Detect which cell encompasses the target text, then output its [X, Y] center coordinate. 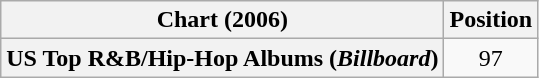
Chart (2006) [222, 20]
97 [491, 58]
Position [491, 20]
US Top R&B/Hip-Hop Albums (Billboard) [222, 58]
